Locate the cell with the specified text and output its [X, Y] center coordinate. 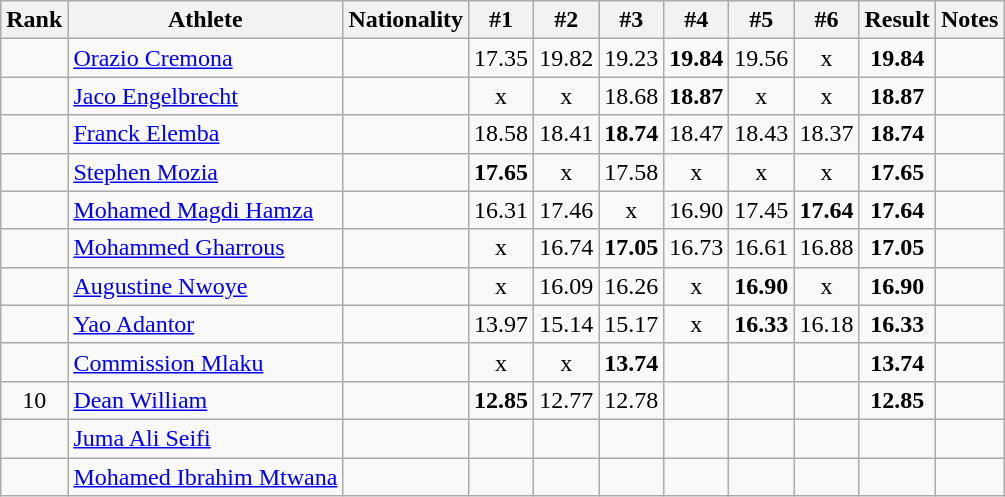
Orazio Cremona [206, 58]
Juma Ali Seifi [206, 438]
16.18 [826, 324]
Athlete [206, 20]
17.46 [566, 210]
Jaco Engelbrecht [206, 96]
#3 [632, 20]
18.43 [762, 134]
Yao Adantor [206, 324]
Dean William [206, 400]
16.73 [696, 248]
19.56 [762, 58]
#1 [502, 20]
15.14 [566, 324]
Mohamed Ibrahim Mtwana [206, 477]
17.45 [762, 210]
#2 [566, 20]
Commission Mlaku [206, 362]
Mohammed Gharrous [206, 248]
Mohamed Magdi Hamza [206, 210]
Result [897, 20]
17.35 [502, 58]
Augustine Nwoye [206, 286]
19.23 [632, 58]
18.58 [502, 134]
10 [34, 400]
Franck Elemba [206, 134]
16.61 [762, 248]
19.82 [566, 58]
12.78 [632, 400]
Nationality [406, 20]
#6 [826, 20]
17.58 [632, 172]
18.41 [566, 134]
Rank [34, 20]
16.09 [566, 286]
15.17 [632, 324]
Notes [969, 20]
12.77 [566, 400]
18.68 [632, 96]
16.74 [566, 248]
16.88 [826, 248]
16.26 [632, 286]
18.47 [696, 134]
Stephen Mozia [206, 172]
#4 [696, 20]
16.31 [502, 210]
13.97 [502, 324]
#5 [762, 20]
18.37 [826, 134]
